Search for the cell housing the specified text and yield its [X, Y] center coordinate. 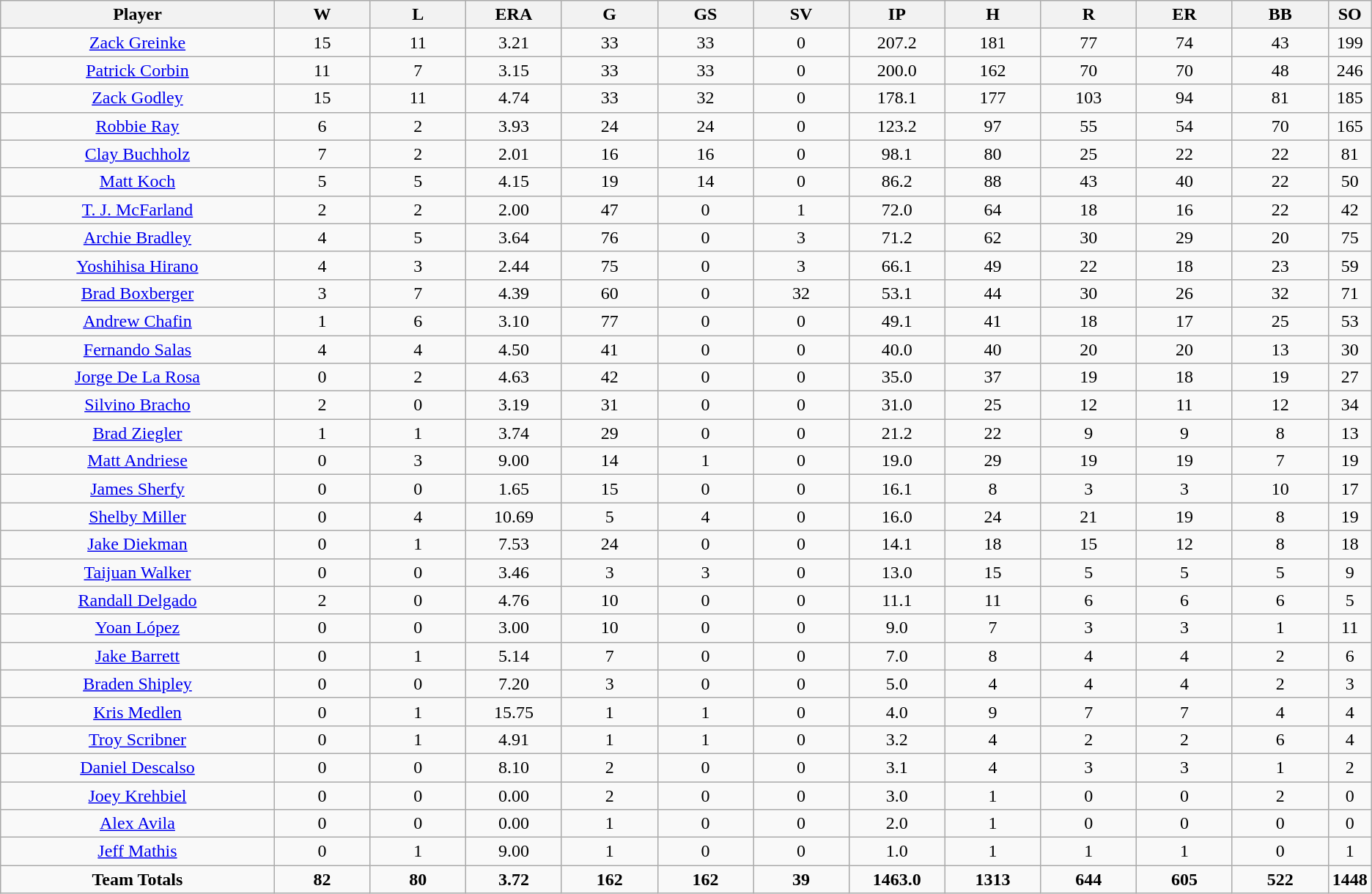
71 [1350, 293]
13.0 [897, 572]
3.72 [514, 879]
Kris Medlen [138, 712]
21 [1089, 517]
31.0 [897, 405]
H [992, 15]
14.1 [897, 544]
4.0 [897, 712]
123.2 [897, 126]
200.0 [897, 70]
207.2 [897, 43]
74 [1184, 43]
181 [992, 43]
37 [992, 377]
49.1 [897, 321]
9.0 [897, 628]
49 [992, 265]
3.19 [514, 405]
ER [1184, 15]
3.21 [514, 43]
Zack Godley [138, 98]
71.2 [897, 237]
2.00 [514, 210]
16.1 [897, 489]
31 [610, 405]
53 [1350, 321]
86.2 [897, 182]
4.76 [514, 600]
2.44 [514, 265]
185 [1350, 98]
8.10 [514, 767]
644 [1089, 879]
Taijuan Walker [138, 572]
Shelby Miller [138, 517]
1313 [992, 879]
4.63 [514, 377]
Team Totals [138, 879]
Jake Diekman [138, 544]
T. J. McFarland [138, 210]
39 [802, 879]
97 [992, 126]
Jake Barrett [138, 656]
1.65 [514, 489]
SO [1350, 15]
W [322, 15]
2.01 [514, 154]
James Sherfy [138, 489]
Brad Boxberger [138, 293]
5.14 [514, 656]
7.20 [514, 684]
3.64 [514, 237]
60 [610, 293]
3.2 [897, 739]
72.0 [897, 210]
7.53 [514, 544]
3.10 [514, 321]
BB [1280, 15]
16.0 [897, 517]
Player [138, 15]
Jeff Mathis [138, 851]
3.93 [514, 126]
199 [1350, 43]
522 [1280, 879]
27 [1350, 377]
7.0 [897, 656]
76 [610, 237]
Archie Bradley [138, 237]
11.1 [897, 600]
Randall Delgado [138, 600]
Clay Buchholz [138, 154]
44 [992, 293]
Daniel Descalso [138, 767]
L [418, 15]
605 [1184, 879]
23 [1280, 265]
88 [992, 182]
98.1 [897, 154]
Matt Andriese [138, 461]
Yoan López [138, 628]
15.75 [514, 712]
10.69 [514, 517]
40.0 [897, 350]
Andrew Chafin [138, 321]
53.1 [897, 293]
35.0 [897, 377]
64 [992, 210]
Patrick Corbin [138, 70]
62 [992, 237]
94 [1184, 98]
103 [1089, 98]
G [610, 15]
R [1089, 15]
Zack Greinke [138, 43]
59 [1350, 265]
3.1 [897, 767]
Fernando Salas [138, 350]
4.91 [514, 739]
Jorge De La Rosa [138, 377]
4.15 [514, 182]
Brad Ziegler [138, 433]
Troy Scribner [138, 739]
IP [897, 15]
50 [1350, 182]
178.1 [897, 98]
246 [1350, 70]
3.46 [514, 572]
1.0 [897, 851]
5.0 [897, 684]
34 [1350, 405]
3.0 [897, 795]
1448 [1350, 879]
1463.0 [897, 879]
GS [705, 15]
26 [1184, 293]
3.15 [514, 70]
4.50 [514, 350]
Joey Krehbiel [138, 795]
48 [1280, 70]
47 [610, 210]
66.1 [897, 265]
Matt Koch [138, 182]
3.00 [514, 628]
2.0 [897, 824]
55 [1089, 126]
21.2 [897, 433]
Silvino Bracho [138, 405]
Yoshihisa Hirano [138, 265]
177 [992, 98]
19.0 [897, 461]
Alex Avila [138, 824]
Braden Shipley [138, 684]
54 [1184, 126]
Robbie Ray [138, 126]
3.74 [514, 433]
4.39 [514, 293]
SV [802, 15]
4.74 [514, 98]
82 [322, 879]
ERA [514, 15]
165 [1350, 126]
